Find where the given text appears and provide that cell's center as [x, y] coordinate. 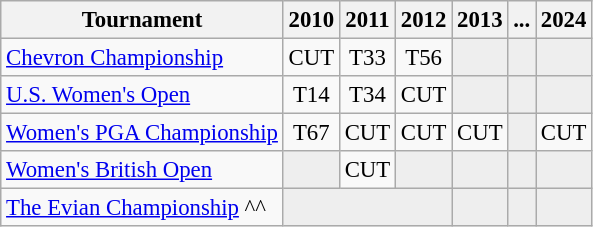
... [522, 20]
2013 [480, 20]
Chevron Championship [142, 58]
U.S. Women's Open [142, 95]
T56 [424, 58]
2024 [564, 20]
The Evian Championship ^^ [142, 208]
Women's PGA Championship [142, 133]
2012 [424, 20]
Women's British Open [142, 170]
T34 [367, 95]
2011 [367, 20]
T67 [311, 133]
Tournament [142, 20]
T14 [311, 95]
2010 [311, 20]
T33 [367, 58]
